Locate the cell with the specified text and output its (x, y) center coordinate. 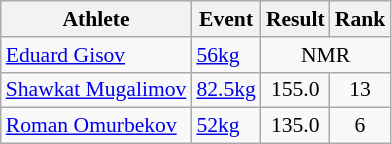
56kg (226, 55)
Roman Omurbekov (96, 126)
Event (226, 19)
NMR (326, 55)
135.0 (296, 126)
13 (360, 90)
52kg (226, 126)
Shawkat Mugalimov (96, 90)
6 (360, 126)
Eduard Gisov (96, 55)
Result (296, 19)
155.0 (296, 90)
82.5kg (226, 90)
Rank (360, 19)
Athlete (96, 19)
